Extract the [x, y] coordinate from the center of the cell holding the provided text.  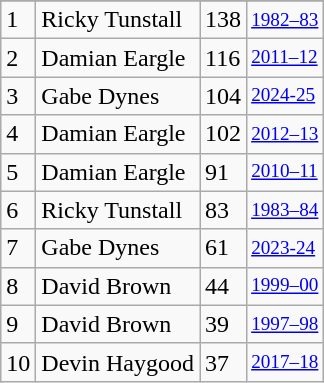
116 [224, 58]
2010–11 [285, 172]
9 [18, 324]
39 [224, 324]
37 [224, 362]
138 [224, 20]
5 [18, 172]
61 [224, 248]
Devin Haygood [118, 362]
1 [18, 20]
3 [18, 96]
2023-24 [285, 248]
2 [18, 58]
104 [224, 96]
91 [224, 172]
1982–83 [285, 20]
1999–00 [285, 286]
7 [18, 248]
83 [224, 210]
44 [224, 286]
1997–98 [285, 324]
2024-25 [285, 96]
4 [18, 134]
102 [224, 134]
8 [18, 286]
10 [18, 362]
2011–12 [285, 58]
2017–18 [285, 362]
2012–13 [285, 134]
1983–84 [285, 210]
6 [18, 210]
